From the cell containing the given text, extract its center point as (X, Y) coordinate. 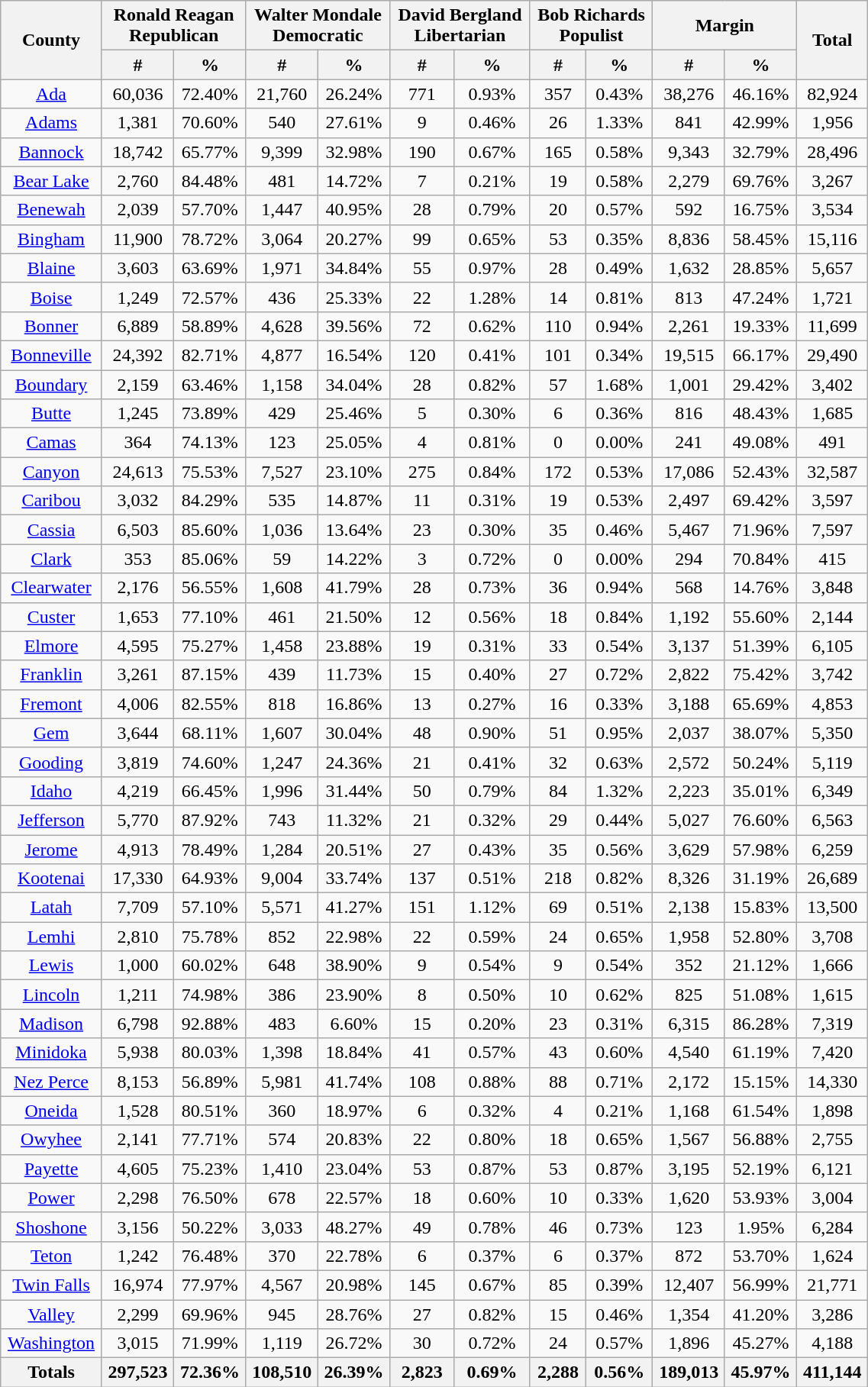
1,958 (689, 937)
47.24% (760, 297)
5 (422, 414)
1,956 (832, 123)
31.44% (353, 791)
6,503 (137, 530)
Oneida (52, 1111)
0.90% (492, 733)
56.89% (210, 1082)
14.87% (353, 501)
1,620 (689, 1198)
50.22% (210, 1227)
771 (422, 94)
72.36% (210, 1372)
17,330 (137, 879)
1,898 (832, 1111)
3,015 (137, 1343)
72.57% (210, 297)
370 (282, 1256)
85.06% (210, 559)
6,259 (832, 850)
76.60% (760, 820)
1,211 (137, 995)
45.97% (760, 1372)
2,144 (832, 617)
4,540 (689, 1053)
592 (689, 210)
678 (282, 1198)
1,354 (689, 1314)
65.69% (760, 704)
68.11% (210, 733)
5,938 (137, 1053)
Valley (52, 1314)
Nez Perce (52, 1082)
22.57% (353, 1198)
101 (558, 355)
Boise (52, 297)
51 (558, 733)
5,119 (832, 762)
14.76% (760, 588)
34.04% (353, 384)
0.34% (620, 355)
4,006 (137, 704)
352 (689, 966)
75.23% (210, 1169)
6,563 (832, 820)
61.54% (760, 1111)
99 (422, 239)
Bob RichardsPopulist (591, 26)
74.13% (210, 443)
6,798 (137, 1024)
69 (558, 908)
3,033 (282, 1227)
5,571 (282, 908)
841 (689, 123)
9,343 (689, 152)
58.89% (210, 326)
35.01% (760, 791)
34.84% (353, 268)
2,755 (832, 1140)
75.53% (210, 472)
1,447 (282, 210)
Ada (52, 94)
46 (558, 1227)
1,567 (689, 1140)
22.98% (353, 937)
70.60% (210, 123)
Idaho (52, 791)
74.98% (210, 995)
87.92% (210, 820)
0.78% (492, 1227)
18.97% (353, 1111)
Shoshone (52, 1227)
0.20% (492, 1024)
Camas (52, 443)
7,527 (282, 472)
5,467 (689, 530)
56.55% (210, 588)
241 (689, 443)
48.27% (353, 1227)
60.02% (210, 966)
7 (422, 181)
0.49% (620, 268)
26 (558, 123)
20 (558, 210)
2,497 (689, 501)
57.70% (210, 210)
110 (558, 326)
15.83% (760, 908)
26.24% (353, 94)
6,889 (137, 326)
2,299 (137, 1314)
14 (558, 297)
49 (422, 1227)
1,381 (137, 123)
40.95% (353, 210)
1,398 (282, 1053)
1,458 (282, 646)
1,284 (282, 850)
21.50% (353, 617)
429 (282, 414)
76.50% (210, 1198)
55 (422, 268)
Teton (52, 1256)
23.90% (353, 995)
1,158 (282, 384)
172 (558, 472)
2,037 (689, 733)
8 (422, 995)
813 (689, 297)
0.93% (492, 94)
66.17% (760, 355)
77.97% (210, 1285)
491 (832, 443)
3,195 (689, 1169)
12 (422, 617)
33 (558, 646)
26.72% (353, 1343)
41 (422, 1053)
297,523 (137, 1372)
72 (422, 326)
38.07% (760, 733)
360 (282, 1111)
Franklin (52, 675)
25.05% (353, 443)
82.55% (210, 704)
25.33% (353, 297)
2,159 (137, 384)
7,709 (137, 908)
84.48% (210, 181)
16.86% (353, 704)
1.33% (620, 123)
16.75% (760, 210)
648 (282, 966)
0.69% (492, 1372)
Cassia (52, 530)
7,319 (832, 1024)
50.24% (760, 762)
8,836 (689, 239)
1,410 (282, 1169)
540 (282, 123)
74.60% (210, 762)
43 (558, 1053)
108 (422, 1082)
3 (422, 559)
Bingham (52, 239)
13 (422, 704)
818 (282, 704)
4,877 (282, 355)
3,064 (282, 239)
27.61% (353, 123)
59 (282, 559)
88 (558, 1082)
4,628 (282, 326)
71.99% (210, 1343)
3,004 (832, 1198)
2,039 (137, 210)
1,996 (282, 791)
151 (422, 908)
145 (422, 1285)
1,632 (689, 268)
22.78% (353, 1256)
77.71% (210, 1140)
535 (282, 501)
Clearwater (52, 588)
6,349 (832, 791)
120 (422, 355)
11 (422, 501)
52.43% (760, 472)
78.72% (210, 239)
78.49% (210, 850)
75.42% (760, 675)
3,156 (137, 1227)
1,653 (137, 617)
743 (282, 820)
15.15% (760, 1082)
60,036 (137, 94)
19,515 (689, 355)
108,510 (282, 1372)
436 (282, 297)
58.45% (760, 239)
51.08% (760, 995)
Caribou (52, 501)
945 (282, 1314)
3,534 (832, 210)
6.60% (353, 1024)
Custer (52, 617)
218 (558, 879)
1.32% (620, 791)
24.36% (353, 762)
9,399 (282, 152)
3,137 (689, 646)
2,810 (137, 937)
1,666 (832, 966)
7,420 (832, 1053)
1,001 (689, 384)
20.83% (353, 1140)
33.74% (353, 879)
13.64% (353, 530)
24,392 (137, 355)
1.95% (760, 1227)
852 (282, 937)
2,172 (689, 1082)
5,350 (832, 733)
82.71% (210, 355)
3,267 (832, 181)
4,219 (137, 791)
1,615 (832, 995)
7,597 (832, 530)
28.85% (760, 268)
1,971 (282, 268)
483 (282, 1024)
Gem (52, 733)
Bear Lake (52, 181)
64.93% (210, 879)
29.42% (760, 384)
15,116 (832, 239)
85.60% (210, 530)
32.79% (760, 152)
63.69% (210, 268)
23.10% (353, 472)
0.80% (492, 1140)
6,105 (832, 646)
75.78% (210, 937)
0.97% (492, 268)
1,245 (137, 414)
29,490 (832, 355)
23.88% (353, 646)
0.59% (492, 937)
52.80% (760, 937)
51.39% (760, 646)
3,286 (832, 1314)
David BerglandLibertarian (460, 26)
49.08% (760, 443)
52.19% (760, 1169)
439 (282, 675)
3,603 (137, 268)
Boundary (52, 384)
28,496 (832, 152)
32 (558, 762)
Total (832, 40)
5,657 (832, 268)
21.12% (760, 966)
0.40% (492, 675)
41.74% (353, 1082)
3,629 (689, 850)
Jefferson (52, 820)
26.39% (353, 1372)
Lemhi (52, 937)
Blaine (52, 268)
Adams (52, 123)
11.32% (353, 820)
0.35% (620, 239)
73.89% (210, 414)
56.99% (760, 1285)
14,330 (832, 1082)
275 (422, 472)
85 (558, 1285)
Bonneville (52, 355)
2,261 (689, 326)
2,141 (137, 1140)
8,153 (137, 1082)
Ronald ReaganRepublican (174, 26)
481 (282, 181)
3,819 (137, 762)
Lincoln (52, 995)
56.88% (760, 1140)
568 (689, 588)
3,644 (137, 733)
Fremont (52, 704)
25.46% (353, 414)
14.22% (353, 559)
0.27% (492, 704)
2,572 (689, 762)
20.98% (353, 1285)
42.99% (760, 123)
816 (689, 414)
41.27% (353, 908)
Kootenai (52, 879)
65.77% (210, 152)
24,613 (137, 472)
Latah (52, 908)
Canyon (52, 472)
1,192 (689, 617)
2,138 (689, 908)
86.28% (760, 1024)
32,587 (832, 472)
28.76% (353, 1314)
0.44% (620, 820)
5,770 (137, 820)
Gooding (52, 762)
38.90% (353, 966)
4,567 (282, 1285)
5,981 (282, 1082)
57 (558, 384)
1,896 (689, 1343)
Margin (725, 26)
69.96% (210, 1314)
5,027 (689, 820)
1.28% (492, 297)
32.98% (353, 152)
2,176 (137, 588)
Madison (52, 1024)
0.88% (492, 1082)
165 (558, 152)
County (52, 40)
29 (558, 820)
23.04% (353, 1169)
48 (422, 733)
1,721 (832, 297)
Walter MondaleDemocratic (318, 26)
1,242 (137, 1256)
825 (689, 995)
189,013 (689, 1372)
11,900 (137, 239)
69.42% (760, 501)
Clark (52, 559)
18.84% (353, 1053)
Payette (52, 1169)
84 (558, 791)
31.19% (760, 879)
16 (558, 704)
17,086 (689, 472)
1,168 (689, 1111)
20.51% (353, 850)
0.63% (620, 762)
Elmore (52, 646)
53.93% (760, 1198)
574 (282, 1140)
386 (282, 995)
0.71% (620, 1082)
6,284 (832, 1227)
53.70% (760, 1256)
63.46% (210, 384)
2,223 (689, 791)
1,607 (282, 733)
80.03% (210, 1053)
72.40% (210, 94)
1,624 (832, 1256)
3,742 (832, 675)
3,032 (137, 501)
50 (422, 791)
41.20% (760, 1314)
1,685 (832, 414)
Jerome (52, 850)
20.27% (353, 239)
4,595 (137, 646)
13,500 (832, 908)
8,326 (689, 879)
36 (558, 588)
41.79% (353, 588)
30.04% (353, 733)
2,288 (558, 1372)
2,760 (137, 181)
Totals (52, 1372)
66.45% (210, 791)
71.96% (760, 530)
Power (52, 1198)
38,276 (689, 94)
1,247 (282, 762)
3,708 (832, 937)
45.27% (760, 1343)
4,913 (137, 850)
0.39% (620, 1285)
77.10% (210, 617)
1,249 (137, 297)
461 (282, 617)
364 (137, 443)
12,407 (689, 1285)
4,605 (137, 1169)
3,402 (832, 384)
46.16% (760, 94)
55.60% (760, 617)
1,036 (282, 530)
6,315 (689, 1024)
353 (137, 559)
16,974 (137, 1285)
18,742 (137, 152)
415 (832, 559)
3,848 (832, 588)
87.15% (210, 675)
0.36% (620, 414)
57.98% (760, 850)
6,121 (832, 1169)
21,771 (832, 1285)
Twin Falls (52, 1285)
9,004 (282, 879)
92.88% (210, 1024)
137 (422, 879)
3,597 (832, 501)
872 (689, 1256)
69.76% (760, 181)
14.72% (353, 181)
84.29% (210, 501)
57.10% (210, 908)
48.43% (760, 414)
2,298 (137, 1198)
190 (422, 152)
80.51% (210, 1111)
0.50% (492, 995)
39.56% (353, 326)
3,188 (689, 704)
21,760 (282, 94)
2,823 (422, 1372)
1.68% (620, 384)
Bonner (52, 326)
70.84% (760, 559)
Bannock (52, 152)
2,822 (689, 675)
19.33% (760, 326)
30 (422, 1343)
11,699 (832, 326)
294 (689, 559)
26,689 (832, 879)
1,528 (137, 1111)
1.12% (492, 908)
16.54% (353, 355)
82,924 (832, 94)
0.95% (620, 733)
1,119 (282, 1343)
357 (558, 94)
3,261 (137, 675)
Benewah (52, 210)
1,608 (282, 588)
Lewis (52, 966)
Butte (52, 414)
Minidoka (52, 1053)
75.27% (210, 646)
4,853 (832, 704)
2,279 (689, 181)
Owyhee (52, 1140)
61.19% (760, 1053)
Washington (52, 1343)
1,000 (137, 966)
76.48% (210, 1256)
11.73% (353, 675)
411,144 (832, 1372)
4,188 (832, 1343)
